Provide the (x, y) coordinate of the cell's center where the given text is located.  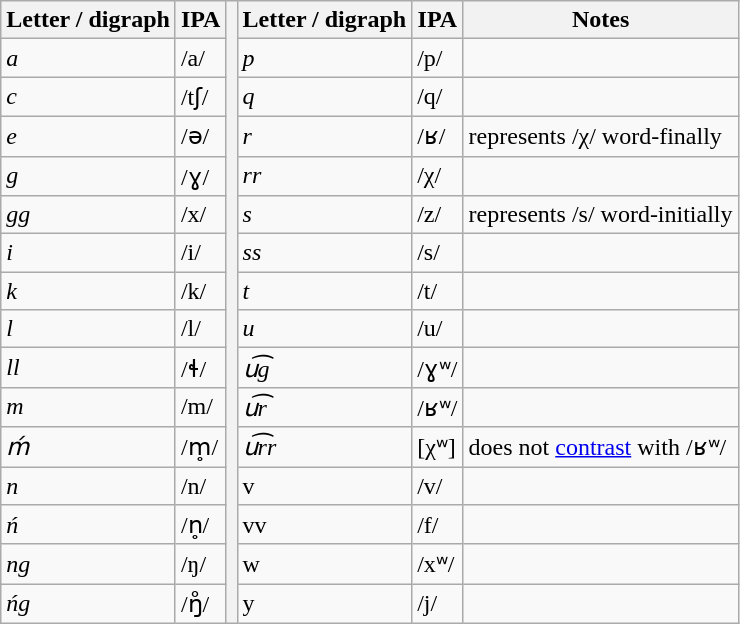
gg (88, 215)
/ɣ/ (200, 176)
w (324, 564)
does not contrast with /ʁʷ/ (600, 447)
u͡rr (324, 447)
a (88, 58)
/m̥/ (200, 447)
/k/ (200, 291)
/ɬ/ (200, 368)
/a/ (200, 58)
v (324, 485)
k (88, 291)
vv (324, 525)
/u/ (438, 329)
e (88, 136)
c (88, 97)
/xʷ/ (438, 564)
/z/ (438, 215)
/l/ (200, 329)
/n̥/ (200, 525)
/ə/ (200, 136)
/x/ (200, 215)
i (88, 253)
l (88, 329)
Notes (600, 20)
ńg (88, 604)
q (324, 97)
/t/ (438, 291)
/ʁ/ (438, 136)
u (324, 329)
represents /s/ word-initially (600, 215)
r (324, 136)
y (324, 604)
/ŋ/ (200, 564)
/i/ (200, 253)
/ŋ̊/ (200, 604)
ss (324, 253)
ll (88, 368)
/p/ (438, 58)
[χʷ] (438, 447)
represents /χ/ word-finally (600, 136)
/s/ (438, 253)
/ʁʷ/ (438, 407)
/j/ (438, 604)
/f/ (438, 525)
/χ/ (438, 176)
m (88, 407)
/tʃ/ (200, 97)
ḿ (88, 447)
p (324, 58)
n (88, 485)
/v/ (438, 485)
/ɣʷ/ (438, 368)
g (88, 176)
rr (324, 176)
/q/ (438, 97)
u͡r (324, 407)
ng (88, 564)
s (324, 215)
u͡g (324, 368)
/m/ (200, 407)
t (324, 291)
ń (88, 525)
/n/ (200, 485)
